Detect which cell encompasses the target text, then output its [X, Y] center coordinate. 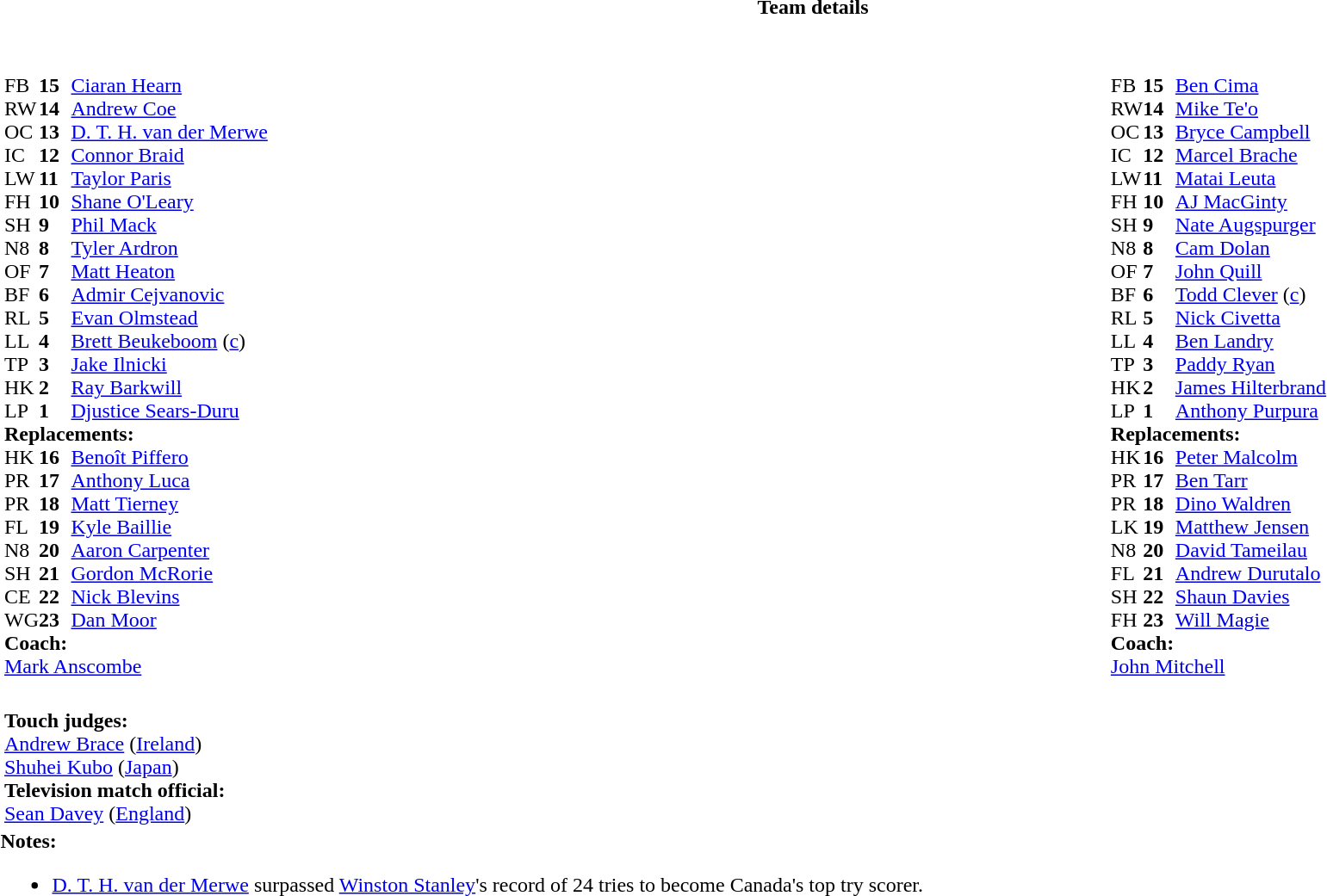
Bryce Campbell [1250, 133]
Evan Olmstead [169, 318]
Dino Waldren [1250, 504]
Nate Augspurger [1250, 226]
Tyler Ardron [169, 248]
Matai Leuta [1250, 179]
Ben Tarr [1250, 480]
Kyle Baillie [169, 527]
Jake Ilnicki [169, 365]
Gordon McRorie [169, 573]
Taylor Paris [169, 179]
Ray Barkwill [169, 387]
Brett Beukeboom (c) [169, 341]
Djustice Sears-Duru [169, 411]
Shaun Davies [1250, 597]
Cam Dolan [1250, 248]
Ciaran Hearn [169, 86]
Will Magie [1250, 620]
Ben Landry [1250, 341]
Aaron Carpenter [169, 551]
AJ MacGinty [1250, 201]
Nick Blevins [169, 597]
Shane O'Leary [169, 201]
Nick Civetta [1250, 318]
Benoît Piffero [169, 458]
Matt Heaton [169, 272]
Mark Anscombe [136, 666]
Andrew Coe [169, 108]
Connor Braid [169, 155]
Phil Mack [169, 226]
Dan Moor [169, 620]
CE [22, 597]
Matt Tierney [169, 504]
James Hilterbrand [1250, 387]
Ben Cima [1250, 86]
LK [1127, 527]
David Tameilau [1250, 551]
Anthony Purpura [1250, 411]
Todd Clever (c) [1250, 294]
John Quill [1250, 272]
Peter Malcolm [1250, 458]
D. T. H. van der Merwe [169, 133]
Marcel Brache [1250, 155]
Admir Cejvanovic [169, 294]
Matthew Jensen [1250, 527]
John Mitchell [1218, 666]
Mike Te'o [1250, 108]
Andrew Durutalo [1250, 573]
WG [22, 620]
Anthony Luca [169, 480]
Paddy Ryan [1250, 365]
